Find where the given text appears and provide that cell's center as [x, y] coordinate. 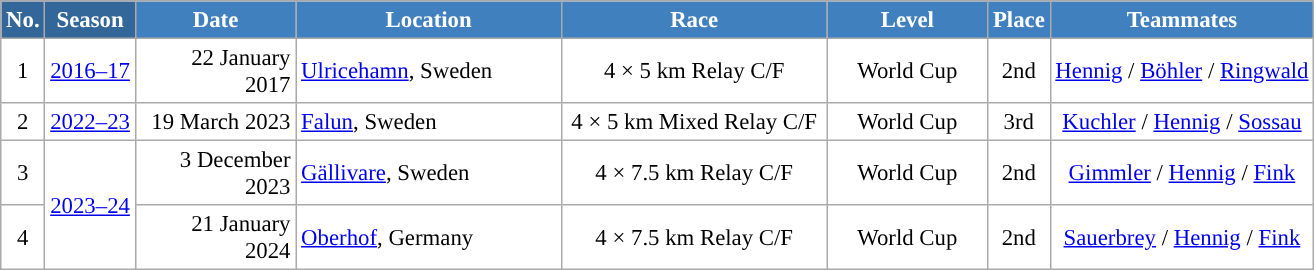
Season [90, 20]
4 × 5 km Relay C/F [694, 72]
Place [1019, 20]
2 [23, 122]
3 [23, 174]
1 [23, 72]
Race [694, 20]
4 × 5 km Mixed Relay C/F [694, 122]
Date [216, 20]
Hennig / Böhler / Ringwald [1182, 72]
3 December 2023 [216, 174]
2016–17 [90, 72]
2022–23 [90, 122]
21 January 2024 [216, 238]
19 March 2023 [216, 122]
Level [908, 20]
Ulricehamn, Sweden [429, 72]
Teammates [1182, 20]
Gällivare, Sweden [429, 174]
3rd [1019, 122]
22 January 2017 [216, 72]
Falun, Sweden [429, 122]
Kuchler / Hennig / Sossau [1182, 122]
No. [23, 20]
Gimmler / Hennig / Fink [1182, 174]
Location [429, 20]
Sauerbrey / Hennig / Fink [1182, 238]
2023–24 [90, 206]
4 [23, 238]
Oberhof, Germany [429, 238]
